Scan for the cell matching the given text and deliver its (x, y) coordinate at center. 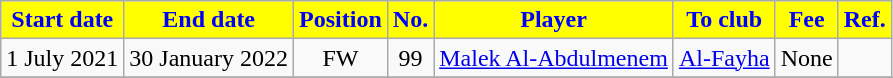
FW (341, 58)
30 January 2022 (209, 58)
Position (341, 20)
None (806, 58)
Start date (62, 20)
Malek Al-Abdulmenem (554, 58)
1 July 2021 (62, 58)
Player (554, 20)
Al-Fayha (724, 58)
No. (410, 20)
Ref. (864, 20)
99 (410, 58)
End date (209, 20)
Fee (806, 20)
To club (724, 20)
